Determine the (x, y) coordinate at the center of the cell enclosing the given text.  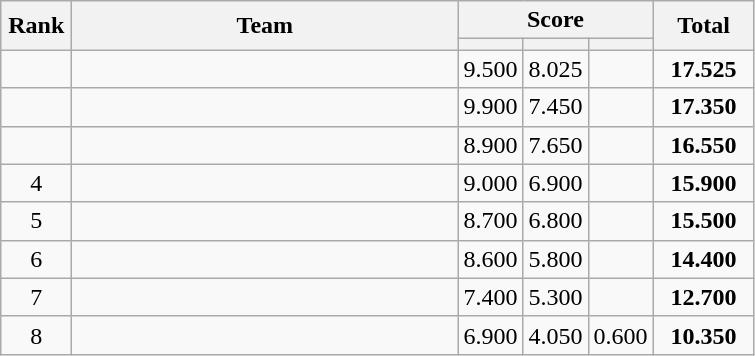
8.700 (490, 221)
17.350 (704, 107)
8.600 (490, 259)
4 (36, 183)
7.450 (556, 107)
8.900 (490, 145)
7 (36, 297)
9.000 (490, 183)
5.800 (556, 259)
Total (704, 26)
9.500 (490, 69)
5.300 (556, 297)
6.800 (556, 221)
Team (265, 26)
17.525 (704, 69)
8 (36, 335)
Rank (36, 26)
5 (36, 221)
8.025 (556, 69)
0.600 (620, 335)
12.700 (704, 297)
6 (36, 259)
10.350 (704, 335)
16.550 (704, 145)
9.900 (490, 107)
14.400 (704, 259)
15.900 (704, 183)
4.050 (556, 335)
15.500 (704, 221)
7.400 (490, 297)
7.650 (556, 145)
Score (556, 20)
